Capture the cell that displays the provided text and extract its [x, y] central coordinate. 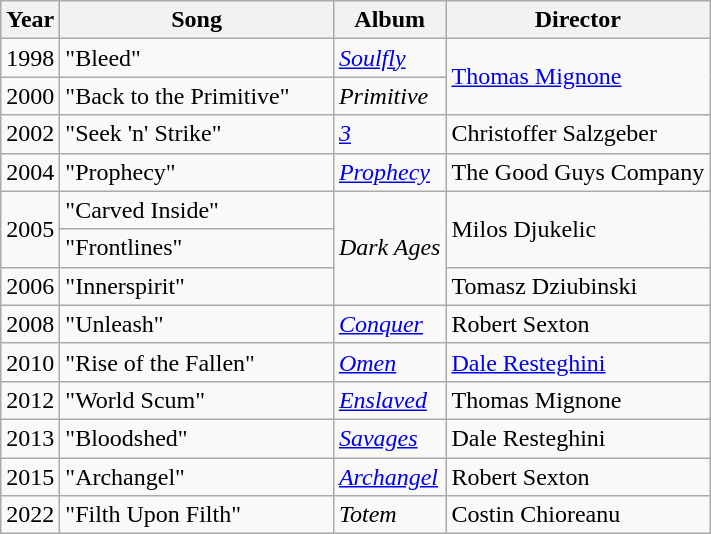
2006 [30, 286]
2010 [30, 362]
Prophecy [390, 172]
Costin Chioreanu [578, 515]
Primitive [390, 96]
2005 [30, 229]
Soulfly [390, 58]
"Bloodshed" [197, 438]
Dark Ages [390, 248]
2012 [30, 400]
3 [390, 134]
Song [197, 20]
"Bleed" [197, 58]
Christoffer Salzgeber [578, 134]
Conquer [390, 324]
Totem [390, 515]
Enslaved [390, 400]
"Frontlines" [197, 248]
2015 [30, 477]
2008 [30, 324]
"World Scum" [197, 400]
Tomasz Dziubinski [578, 286]
1998 [30, 58]
2022 [30, 515]
2004 [30, 172]
2013 [30, 438]
Archangel [390, 477]
Savages [390, 438]
"Back to the Primitive" [197, 96]
"Innerspirit" [197, 286]
"Filth Upon Filth" [197, 515]
"Carved Inside" [197, 210]
"Unleash" [197, 324]
Milos Djukelic [578, 229]
Album [390, 20]
2000 [30, 96]
"Seek 'n' Strike" [197, 134]
Year [30, 20]
Omen [390, 362]
"Prophecy" [197, 172]
Director [578, 20]
2002 [30, 134]
"Archangel" [197, 477]
"Rise of the Fallen" [197, 362]
The Good Guys Company [578, 172]
